Detect which cell encompasses the target text, then output its (X, Y) center coordinate. 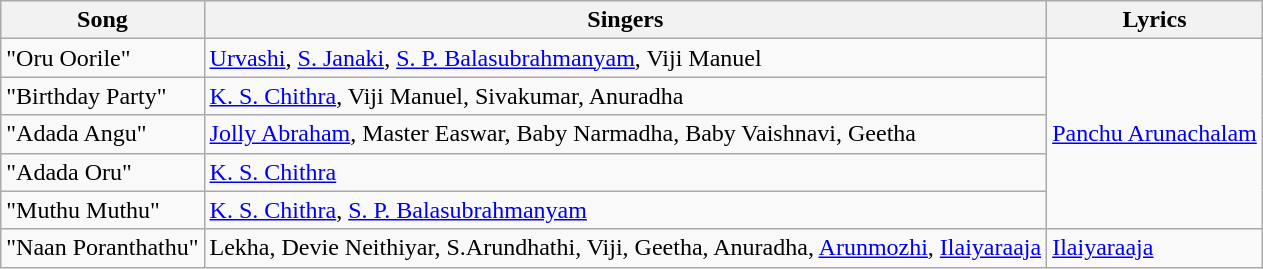
K. S. Chithra, S. P. Balasubrahmanyam (626, 210)
Jolly Abraham, Master Easwar, Baby Narmadha, Baby Vaishnavi, Geetha (626, 134)
"Adada Oru" (102, 172)
Urvashi, S. Janaki, S. P. Balasubrahmanyam, Viji Manuel (626, 58)
K. S. Chithra (626, 172)
Panchu Arunachalam (1155, 134)
"Oru Oorile" (102, 58)
"Adada Angu" (102, 134)
Lekha, Devie Neithiyar, S.Arundhathi, Viji, Geetha, Anuradha, Arunmozhi, Ilaiyaraaja (626, 248)
K. S. Chithra, Viji Manuel, Sivakumar, Anuradha (626, 96)
Singers (626, 20)
"Birthday Party" (102, 96)
Lyrics (1155, 20)
Ilaiyaraaja (1155, 248)
Song (102, 20)
"Naan Poranthathu" (102, 248)
"Muthu Muthu" (102, 210)
